Find where the given text appears and provide that cell's center as (x, y) coordinate. 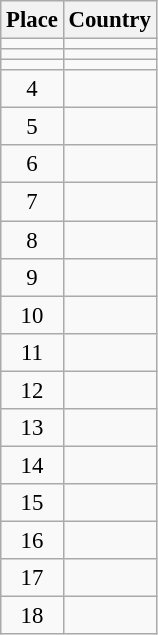
14 (32, 465)
5 (32, 127)
11 (32, 352)
8 (32, 240)
15 (32, 503)
Place (32, 20)
12 (32, 390)
17 (32, 578)
18 (32, 616)
6 (32, 165)
16 (32, 540)
13 (32, 428)
7 (32, 202)
10 (32, 315)
Country (110, 20)
4 (32, 89)
9 (32, 277)
